Scan for the cell matching the given text and deliver its [x, y] coordinate at center. 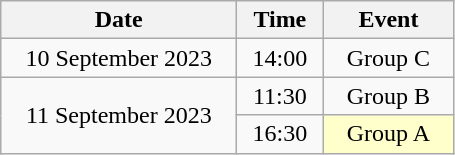
Time [280, 20]
Group B [388, 96]
Group C [388, 58]
11 September 2023 [119, 115]
14:00 [280, 58]
Date [119, 20]
16:30 [280, 134]
Event [388, 20]
10 September 2023 [119, 58]
Group A [388, 134]
11:30 [280, 96]
